Return the [X, Y] coordinate for the center point of the cell that contains the specified text.  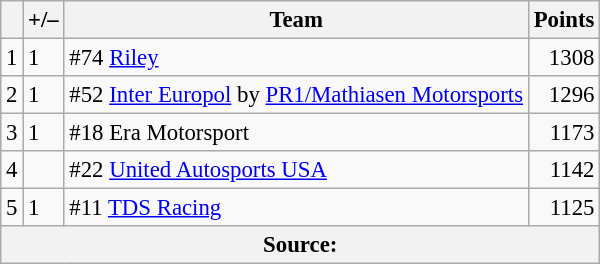
1308 [564, 58]
Points [564, 20]
Team [296, 20]
#52 Inter Europol by PR1/Mathiasen Motorsports [296, 95]
4 [12, 170]
#11 TDS Racing [296, 208]
#22 United Autosports USA [296, 170]
2 [12, 95]
Source: [300, 245]
3 [12, 133]
1296 [564, 95]
1142 [564, 170]
5 [12, 208]
#18 Era Motorsport [296, 133]
1125 [564, 208]
+/– [44, 20]
#74 Riley [296, 58]
1173 [564, 133]
